Extract the (x, y) coordinate from the center of the cell holding the provided text.  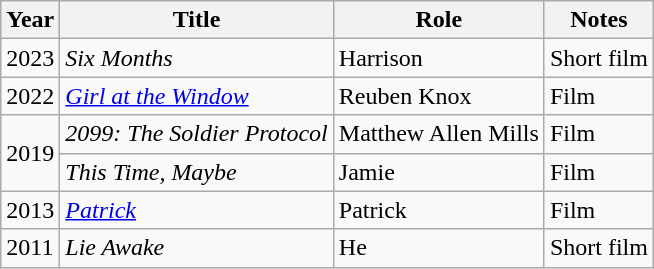
Role (438, 20)
2099: The Soldier Protocol (196, 134)
Notes (598, 20)
Title (196, 20)
Girl at the Window (196, 96)
He (438, 248)
2019 (30, 153)
Year (30, 20)
2013 (30, 210)
This Time, Maybe (196, 172)
Six Months (196, 58)
Jamie (438, 172)
2022 (30, 96)
2023 (30, 58)
Harrison (438, 58)
Lie Awake (196, 248)
2011 (30, 248)
Reuben Knox (438, 96)
Matthew Allen Mills (438, 134)
